Determine the [X, Y] coordinate at the center of the cell enclosing the given text.  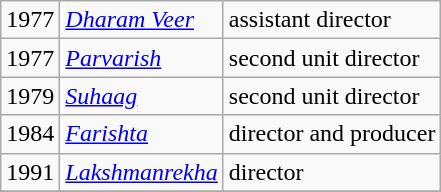
Parvarish [142, 58]
assistant director [332, 20]
1991 [30, 172]
Farishta [142, 134]
1979 [30, 96]
Dharam Veer [142, 20]
Suhaag [142, 96]
director [332, 172]
1984 [30, 134]
Lakshmanrekha [142, 172]
director and producer [332, 134]
